Find where the given text appears and provide that cell's center as [x, y] coordinate. 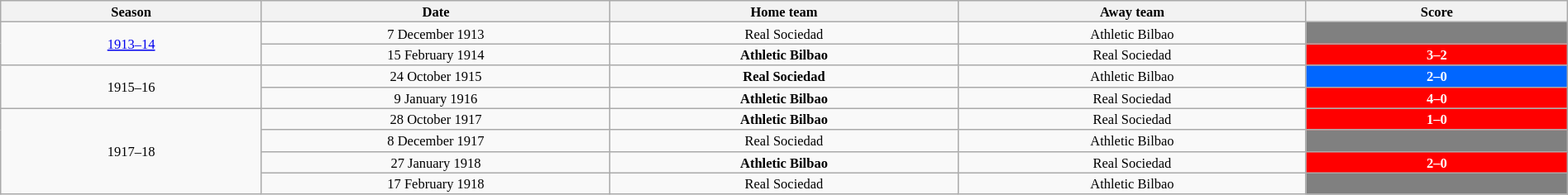
Season [131, 12]
3–2 [1437, 55]
9 January 1916 [435, 97]
Away team [1131, 12]
Date [435, 12]
24 October 1915 [435, 76]
8 December 1917 [435, 140]
Home team [784, 12]
15 February 1914 [435, 55]
1–0 [1437, 119]
1915–16 [131, 87]
1917–18 [131, 151]
4–0 [1437, 97]
27 January 1918 [435, 162]
28 October 1917 [435, 119]
Score [1437, 12]
17 February 1918 [435, 183]
7 December 1913 [435, 33]
1913–14 [131, 44]
